Return (x, y) of the center of cell containing provided text 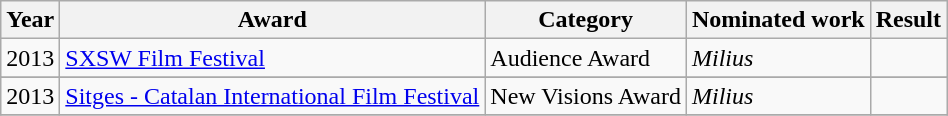
Award (272, 20)
Result (908, 20)
Category (586, 20)
SXSW Film Festival (272, 58)
Sitges - Catalan International Film Festival (272, 96)
Year (30, 20)
New Visions Award (586, 96)
Audience Award (586, 58)
Nominated work (778, 20)
